Return the [x, y] coordinate for the center point of the cell that contains the specified text.  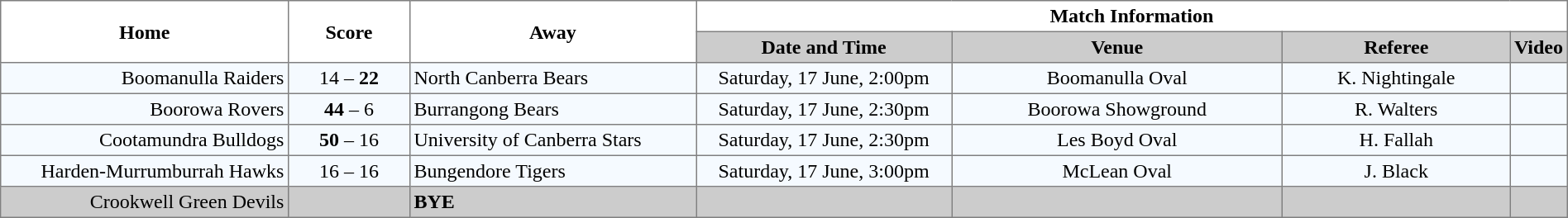
University of Canberra Stars [552, 140]
Match Information [1132, 17]
16 – 16 [349, 171]
Boomanulla Oval [1117, 78]
North Canberra Bears [552, 78]
Cootamundra Bulldogs [145, 140]
Score [349, 31]
McLean Oval [1117, 171]
Venue [1117, 47]
Saturday, 17 June, 3:00pm [824, 171]
50 – 16 [349, 140]
BYE [552, 202]
Away [552, 31]
H. Fallah [1396, 140]
Referee [1396, 47]
Boorowa Showground [1117, 109]
Burrangong Bears [552, 109]
44 – 6 [349, 109]
K. Nightingale [1396, 78]
R. Walters [1396, 109]
Saturday, 17 June, 2:00pm [824, 78]
Bungendore Tigers [552, 171]
Harden-Murrumburrah Hawks [145, 171]
Boomanulla Raiders [145, 78]
Date and Time [824, 47]
Video [1539, 47]
Les Boyd Oval [1117, 140]
Crookwell Green Devils [145, 202]
Home [145, 31]
Boorowa Rovers [145, 109]
14 – 22 [349, 78]
J. Black [1396, 171]
